Return (x, y) of the center of cell containing provided text 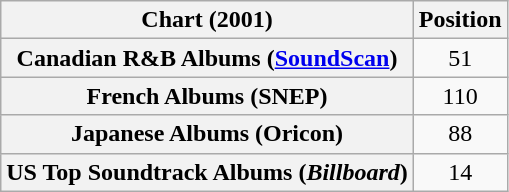
51 (460, 58)
Japanese Albums (Oricon) (208, 134)
Chart (2001) (208, 20)
88 (460, 134)
US Top Soundtrack Albums (Billboard) (208, 172)
110 (460, 96)
Canadian R&B Albums (SoundScan) (208, 58)
French Albums (SNEP) (208, 96)
14 (460, 172)
Position (460, 20)
